For the text-containing cell, return its midpoint in [x, y] coordinate format. 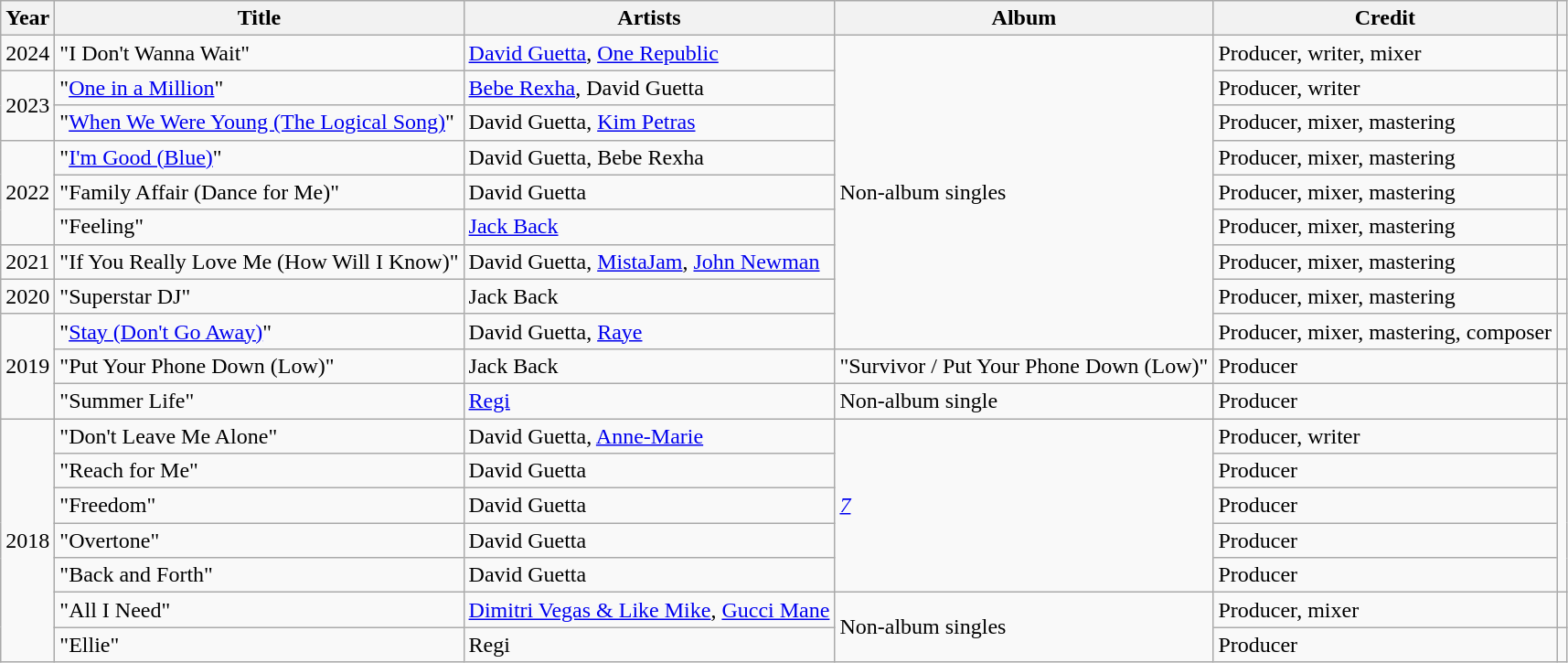
"Freedom" [260, 506]
David Guetta, Bebe Rexha [649, 157]
"Summer Life" [260, 401]
"Put Your Phone Down (Low)" [260, 366]
"Feeling" [260, 227]
2020 [27, 296]
"Overtone" [260, 540]
"Stay (Don't Go Away)" [260, 331]
"When We Were Young (The Logical Song)" [260, 123]
Dimitri Vegas & Like Mike, Gucci Mane [649, 610]
"Reach for Me" [260, 471]
Non-album single [1024, 401]
Producer, writer, mixer [1385, 53]
2018 [27, 540]
Artists [649, 18]
David Guetta, One Republic [649, 53]
7 [1024, 506]
David Guetta, Kim Petras [649, 123]
Bebe Rexha, David Guetta [649, 88]
"I Don't Wanna Wait" [260, 53]
"I'm Good (Blue)" [260, 157]
Producer, mixer [1385, 610]
David Guetta, MistaJam, John Newman [649, 262]
Producer, mixer, mastering, composer [1385, 331]
"If You Really Love Me (How Will I Know)" [260, 262]
2021 [27, 262]
Title [260, 18]
Year [27, 18]
2024 [27, 53]
"Superstar DJ" [260, 296]
"Ellie" [260, 645]
"Back and Forth" [260, 575]
Album [1024, 18]
Credit [1385, 18]
David Guetta, Raye [649, 331]
"All I Need" [260, 610]
2022 [27, 192]
"Family Affair (Dance for Me)" [260, 192]
"One in a Million" [260, 88]
"Survivor / Put Your Phone Down (Low)" [1024, 366]
2019 [27, 366]
2023 [27, 105]
"Don't Leave Me Alone" [260, 436]
David Guetta, Anne-Marie [649, 436]
